Search for the cell housing the specified text and yield its [x, y] center coordinate. 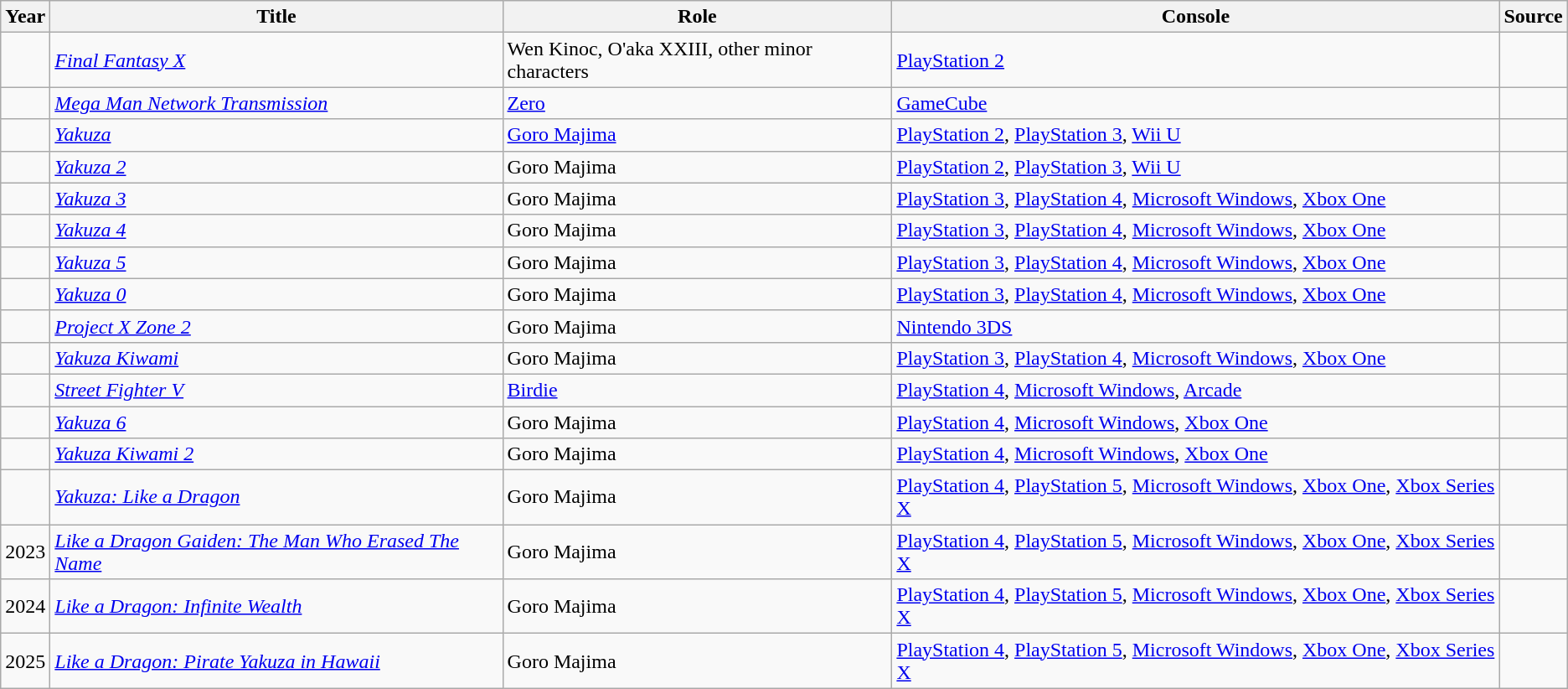
Yakuza 0 [276, 294]
Like a Dragon Gaiden: The Man Who Erased The Name [276, 552]
Birdie [697, 390]
PlayStation 4, Microsoft Windows, Arcade [1196, 390]
Yakuza 4 [276, 231]
2025 [25, 661]
PlayStation 2 [1196, 60]
Year [25, 17]
GameCube [1196, 103]
Zero [697, 103]
Like a Dragon: Infinite Wealth [276, 607]
Yakuza 5 [276, 262]
Yakuza 6 [276, 422]
Yakuza Kiwami 2 [276, 454]
2024 [25, 607]
Title [276, 17]
Yakuza Kiwami [276, 358]
Wen Kinoc, O'aka XXIII, other minor characters [697, 60]
Street Fighter V [276, 390]
Yakuza 3 [276, 199]
Role [697, 17]
Yakuza: Like a Dragon [276, 498]
2023 [25, 552]
Console [1196, 17]
Yakuza 2 [276, 167]
Mega Man Network Transmission [276, 103]
Nintendo 3DS [1196, 326]
Like a Dragon: Pirate Yakuza in Hawaii [276, 661]
Yakuza [276, 135]
Final Fantasy X [276, 60]
Source [1533, 17]
Project X Zone 2 [276, 326]
